Determine the [x, y] coordinate at the center of the cell enclosing the given text.  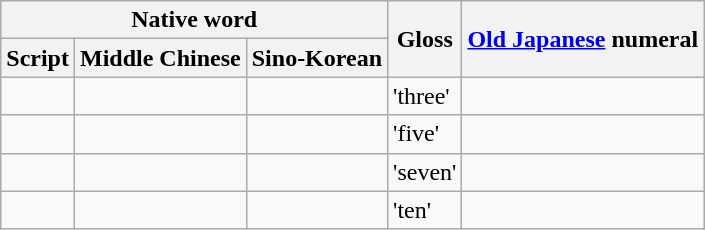
Old Japanese numeral [583, 39]
Native word [194, 20]
Script [38, 58]
Gloss [425, 39]
'ten' [425, 210]
'five' [425, 134]
'three' [425, 96]
'seven' [425, 172]
Middle Chinese [160, 58]
Sino-Korean [316, 58]
